Identify which cell holds the provided text, then report its [x, y] central coordinate. 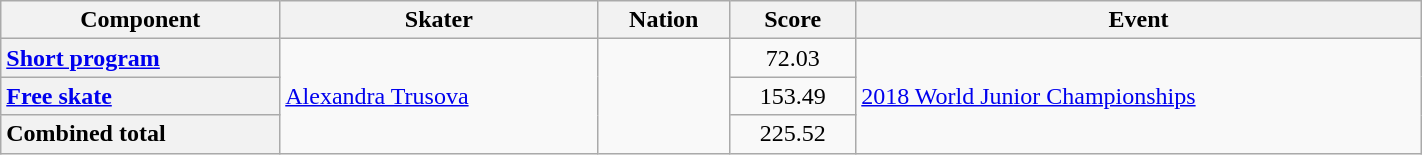
2018 World Junior Championships [1138, 96]
225.52 [793, 134]
Short program [140, 58]
Event [1138, 20]
Nation [664, 20]
153.49 [793, 96]
Combined total [140, 134]
72.03 [793, 58]
Free skate [140, 96]
Component [140, 20]
Alexandra Trusova [439, 96]
Score [793, 20]
Skater [439, 20]
